Pinpoint the cell where the given text exists, returning its (x, y) midpoint coordinate. 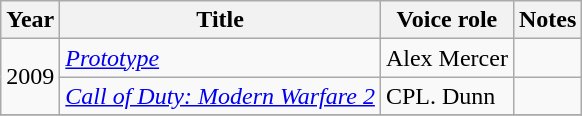
Title (220, 20)
Prototype (220, 58)
Notes (547, 20)
2009 (30, 77)
Alex Mercer (446, 58)
Voice role (446, 20)
Call of Duty: Modern Warfare 2 (220, 96)
Year (30, 20)
CPL. Dunn (446, 96)
